For the text-containing cell, return its midpoint in [x, y] coordinate format. 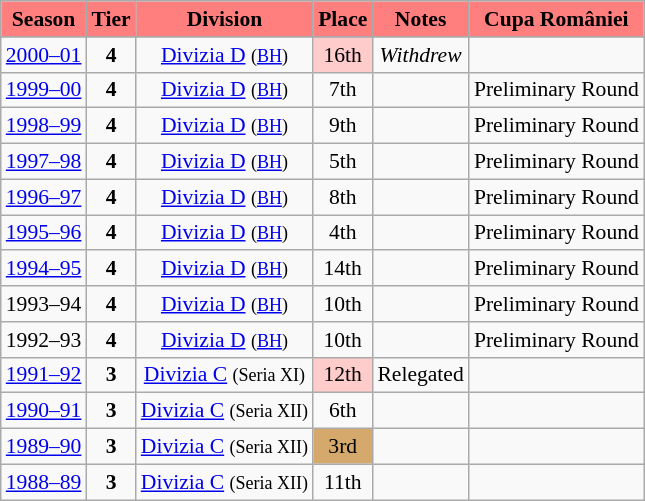
9th [342, 126]
1999–00 [44, 90]
4th [342, 233]
Divizia C (Seria XI) [224, 375]
Division [224, 19]
1996–97 [44, 197]
Place [342, 19]
1988–89 [44, 482]
1990–91 [44, 411]
2000–01 [44, 55]
1991–92 [44, 375]
1993–94 [44, 304]
1989–90 [44, 447]
3rd [342, 447]
1992–93 [44, 340]
Cupa României [556, 19]
14th [342, 269]
1995–96 [44, 233]
7th [342, 90]
6th [342, 411]
Notes [420, 19]
1997–98 [44, 162]
12th [342, 375]
Relegated [420, 375]
Withdrew [420, 55]
8th [342, 197]
16th [342, 55]
5th [342, 162]
1994–95 [44, 269]
1998–99 [44, 126]
Tier [110, 19]
Season [44, 19]
11th [342, 482]
